Extract the (x, y) coordinate from the center of the cell holding the provided text.  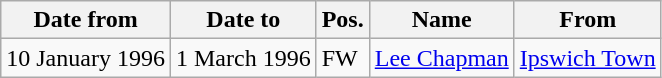
Date to (243, 20)
Name (442, 20)
1 March 1996 (243, 58)
Ipswich Town (588, 58)
Date from (86, 20)
FW (342, 58)
Lee Chapman (442, 58)
Pos. (342, 20)
From (588, 20)
10 January 1996 (86, 58)
